Identify which cell holds the provided text, then report its (x, y) central coordinate. 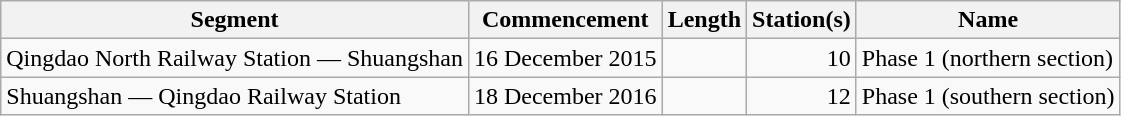
Station(s) (802, 20)
Commencement (565, 20)
Segment (235, 20)
10 (802, 58)
Qingdao North Railway Station — Shuangshan (235, 58)
Name (988, 20)
Length (704, 20)
12 (802, 96)
18 December 2016 (565, 96)
Phase 1 (northern section) (988, 58)
Shuangshan — Qingdao Railway Station (235, 96)
16 December 2015 (565, 58)
Phase 1 (southern section) (988, 96)
